Return the (x, y) coordinate for the center point of the cell that contains the specified text.  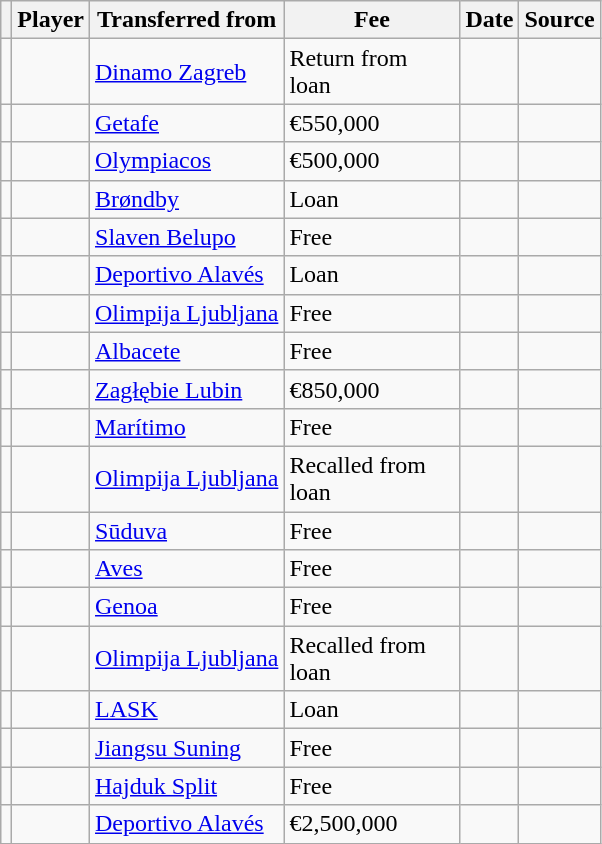
Slaven Belupo (187, 237)
Player (51, 20)
Hajduk Split (187, 786)
LASK (187, 710)
Date (490, 20)
€2,500,000 (372, 824)
Olympiacos (187, 161)
Aves (187, 569)
€550,000 (372, 123)
Sūduva (187, 531)
Transferred from (187, 20)
Zagłębie Lubin (187, 389)
€500,000 (372, 161)
€850,000 (372, 389)
Marítimo (187, 427)
Genoa (187, 607)
Source (560, 20)
Albacete (187, 351)
Jiangsu Suning (187, 748)
Fee (372, 20)
Brøndby (187, 199)
Dinamo Zagreb (187, 72)
Return from loan (372, 72)
Getafe (187, 123)
